Locate the cell with the specified text and output its (X, Y) center coordinate. 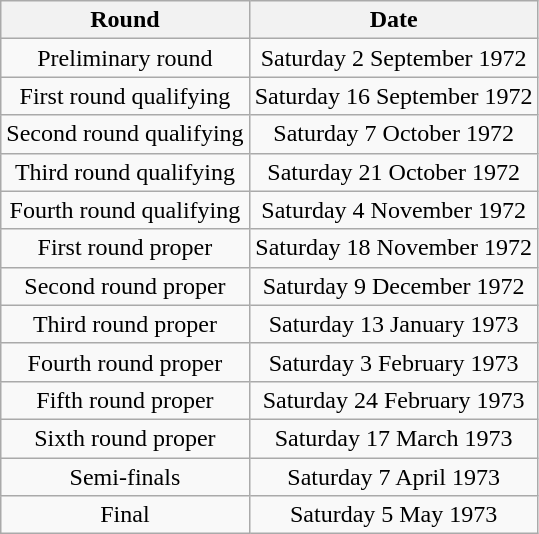
Saturday 13 January 1973 (394, 324)
Third round proper (125, 324)
Saturday 24 February 1973 (394, 400)
Preliminary round (125, 58)
Saturday 4 November 1972 (394, 210)
Second round proper (125, 286)
Saturday 3 February 1973 (394, 362)
Date (394, 20)
Saturday 16 September 1972 (394, 96)
Sixth round proper (125, 438)
Semi-finals (125, 477)
Round (125, 20)
First round qualifying (125, 96)
Saturday 17 March 1973 (394, 438)
Saturday 9 December 1972 (394, 286)
Saturday 21 October 1972 (394, 172)
First round proper (125, 248)
Saturday 5 May 1973 (394, 515)
Fourth round proper (125, 362)
Final (125, 515)
Saturday 7 October 1972 (394, 134)
Fifth round proper (125, 400)
Third round qualifying (125, 172)
Second round qualifying (125, 134)
Saturday 18 November 1972 (394, 248)
Saturday 2 September 1972 (394, 58)
Saturday 7 April 1973 (394, 477)
Fourth round qualifying (125, 210)
